Return the [X, Y] coordinate for the center point of the cell that contains the specified text.  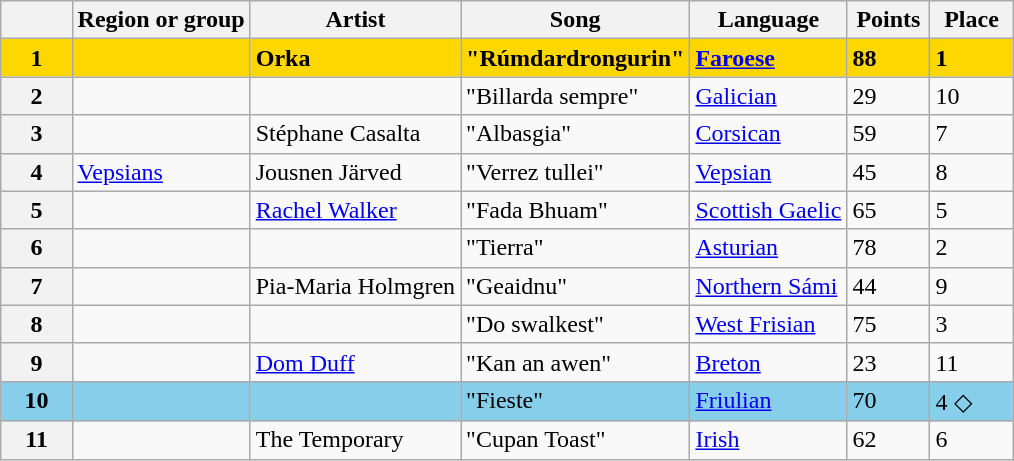
78 [888, 248]
4 [36, 172]
Artist [355, 20]
29 [888, 96]
"Billarda sempre" [576, 96]
"Fada Bhuam" [576, 210]
Dom Duff [355, 362]
65 [888, 210]
75 [888, 324]
Stéphane Casalta [355, 134]
"Verrez tullei" [576, 172]
The Temporary [355, 440]
"Albasgia" [576, 134]
Northern Sámi [768, 286]
70 [888, 401]
Rachel Walker [355, 210]
Corsican [768, 134]
Vepsians [161, 172]
Pia-Maria Holmgren [355, 286]
"Kan an awen" [576, 362]
59 [888, 134]
"Tierra" [576, 248]
62 [888, 440]
"Do swalkest" [576, 324]
Irish [768, 440]
Galician [768, 96]
Region or group [161, 20]
Asturian [768, 248]
"Rúmdardrongurin" [576, 58]
Song [576, 20]
West Frisian [768, 324]
"Cupan Toast" [576, 440]
45 [888, 172]
"Geaidnu" [576, 286]
Language [768, 20]
Jousnen Järved [355, 172]
Friulian [768, 401]
Points [888, 20]
Scottish Gaelic [768, 210]
Orka [355, 58]
Vepsian [768, 172]
23 [888, 362]
Breton [768, 362]
Place [972, 20]
88 [888, 58]
4 ◇ [972, 401]
Faroese [768, 58]
"Fieste" [576, 401]
44 [888, 286]
